Return [X, Y] of the center of cell containing provided text 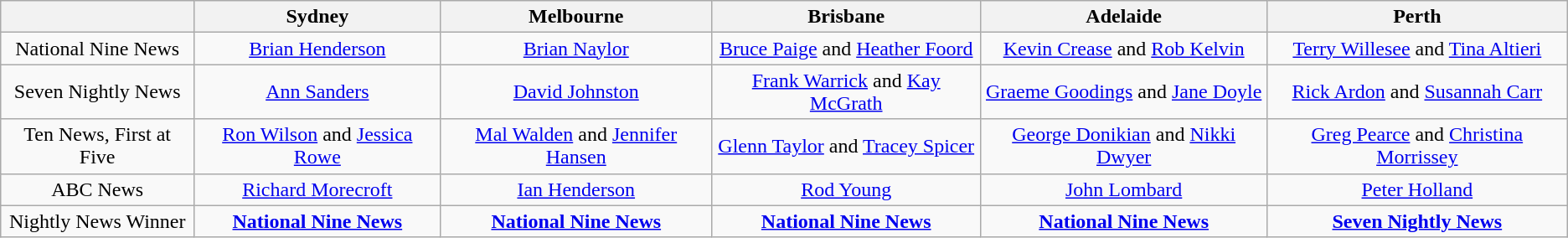
George Donikian and Nikki Dwyer [1124, 146]
Brisbane [846, 17]
Perth [1417, 17]
Sydney [317, 17]
Glenn Taylor and Tracey Spicer [846, 146]
ABC News [97, 189]
Kevin Crease and Rob Kelvin [1124, 49]
Brian Henderson [317, 49]
Ian Henderson [576, 189]
Mal Walden and Jennifer Hansen [576, 146]
David Johnston [576, 92]
Ron Wilson and Jessica Rowe [317, 146]
John Lombard [1124, 189]
Greg Pearce and Christina Morrissey [1417, 146]
Ten News, First at Five [97, 146]
Terry Willesee and Tina Altieri [1417, 49]
Rod Young [846, 189]
Richard Morecroft [317, 189]
Melbourne [576, 17]
Frank Warrick and Kay McGrath [846, 92]
Brian Naylor [576, 49]
Rick Ardon and Susannah Carr [1417, 92]
Graeme Goodings and Jane Doyle [1124, 92]
Nightly News Winner [97, 221]
Peter Holland [1417, 189]
Bruce Paige and Heather Foord [846, 49]
Ann Sanders [317, 92]
Adelaide [1124, 17]
